Capture the cell that displays the provided text and extract its (X, Y) central coordinate. 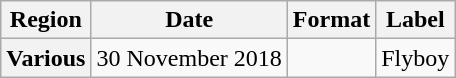
30 November 2018 (189, 58)
Various (46, 58)
Label (416, 20)
Date (189, 20)
Flyboy (416, 58)
Format (331, 20)
Region (46, 20)
